Scan for the cell matching the given text and deliver its [x, y] coordinate at center. 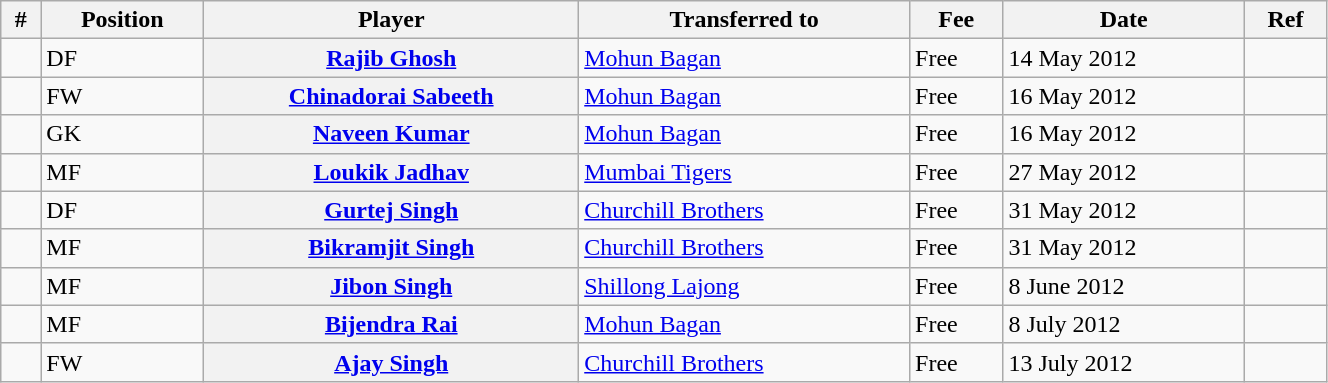
Rajib Ghosh [392, 58]
8 July 2012 [1124, 324]
Shillong Lajong [744, 286]
Player [392, 20]
Ref [1286, 20]
Date [1124, 20]
13 July 2012 [1124, 362]
Ajay Singh [392, 362]
Chinadorai Sabeeth [392, 96]
27 May 2012 [1124, 172]
Mumbai Tigers [744, 172]
Position [122, 20]
Loukik Jadhav [392, 172]
Jibon Singh [392, 286]
Fee [956, 20]
Naveen Kumar [392, 134]
GK [122, 134]
14 May 2012 [1124, 58]
Bikramjit Singh [392, 248]
Bijendra Rai [392, 324]
Gurtej Singh [392, 210]
Transferred to [744, 20]
# [21, 20]
8 June 2012 [1124, 286]
